Pinpoint the cell where the given text exists, returning its (X, Y) midpoint coordinate. 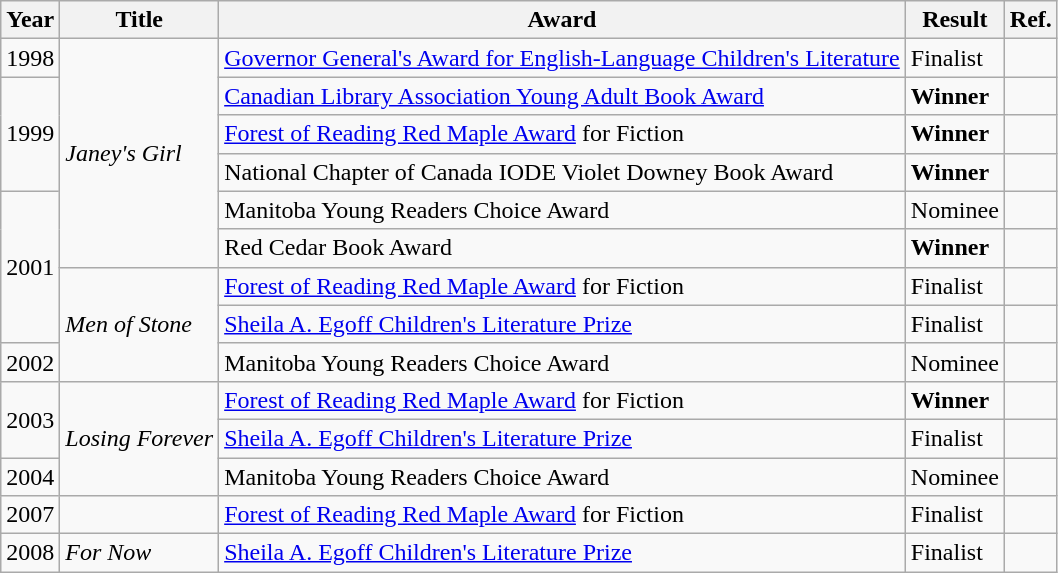
2008 (30, 553)
Ref. (1030, 20)
Losing Forever (140, 438)
Award (562, 20)
2001 (30, 267)
Janey's Girl (140, 153)
Canadian Library Association Young Adult Book Award (562, 96)
Year (30, 20)
2003 (30, 419)
National Chapter of Canada IODE Violet Downey Book Award (562, 172)
1998 (30, 58)
Red Cedar Book Award (562, 248)
1999 (30, 134)
Title (140, 20)
For Now (140, 553)
Men of Stone (140, 324)
Result (954, 20)
Governor General's Award for English-Language Children's Literature (562, 58)
2004 (30, 477)
2007 (30, 515)
2002 (30, 362)
